Identify which cell holds the provided text, then report its (X, Y) central coordinate. 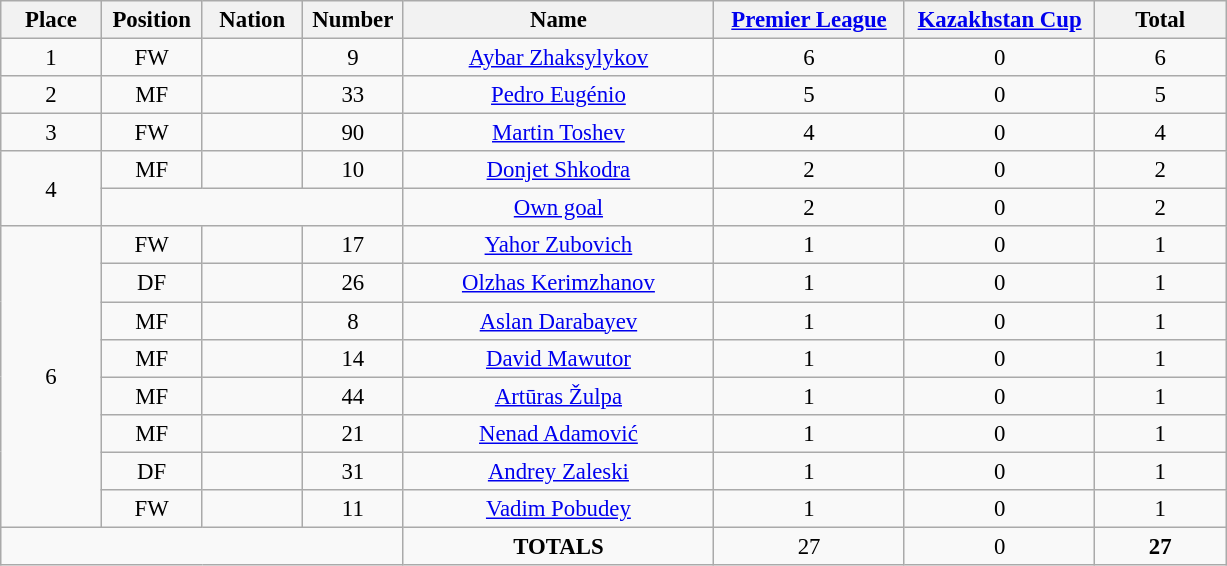
8 (354, 321)
44 (354, 396)
Aslan Darabayev (558, 321)
Kazakhstan Cup (1000, 20)
14 (354, 358)
Pedro Eugénio (558, 95)
Martin Toshev (558, 133)
21 (354, 433)
33 (354, 95)
Total (1160, 20)
Nation (252, 20)
Premier League (810, 20)
31 (354, 471)
Yahor Zubovich (558, 245)
David Mawutor (558, 358)
Vadim Pobudey (558, 509)
Place (52, 20)
11 (354, 509)
17 (354, 245)
Position (152, 20)
Own goal (558, 208)
Andrey Zaleski (558, 471)
3 (52, 133)
10 (354, 170)
Olzhas Kerimzhanov (558, 283)
90 (354, 133)
TOTALS (558, 546)
Artūras Žulpa (558, 396)
Nenad Adamović (558, 433)
Name (558, 20)
Number (354, 20)
9 (354, 58)
26 (354, 283)
Donjet Shkodra (558, 170)
Aybar Zhaksylykov (558, 58)
